Output the (X, Y) coordinate of the center of the cell containing the given text.  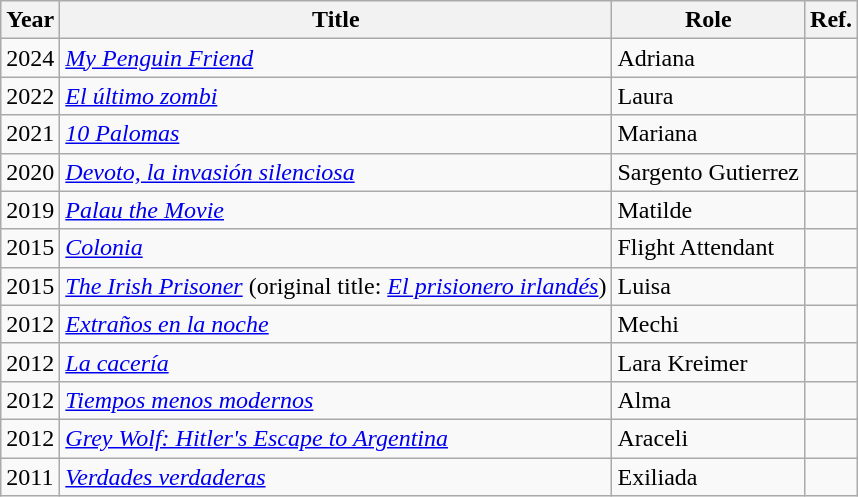
2019 (30, 210)
Palau the Movie (336, 210)
Tiempos menos modernos (336, 400)
Devoto, la invasión silenciosa (336, 172)
10 Palomas (336, 134)
Lara Kreimer (708, 362)
Mechi (708, 324)
Role (708, 20)
Alma (708, 400)
Ref. (832, 20)
2020 (30, 172)
Sargento Gutierrez (708, 172)
El último zombi (336, 96)
2011 (30, 477)
My Penguin Friend (336, 58)
Adriana (708, 58)
La cacería (336, 362)
2024 (30, 58)
Title (336, 20)
2021 (30, 134)
Flight Attendant (708, 248)
Laura (708, 96)
Luisa (708, 286)
Araceli (708, 438)
Verdades verdaderas (336, 477)
Colonia (336, 248)
Mariana (708, 134)
2022 (30, 96)
Matilde (708, 210)
Grey Wolf: Hitler's Escape to Argentina (336, 438)
The Irish Prisoner (original title: El prisionero irlandés) (336, 286)
Exiliada (708, 477)
Year (30, 20)
Extraños en la noche (336, 324)
